Determine the (x, y) coordinate at the center of the cell enclosing the given text.  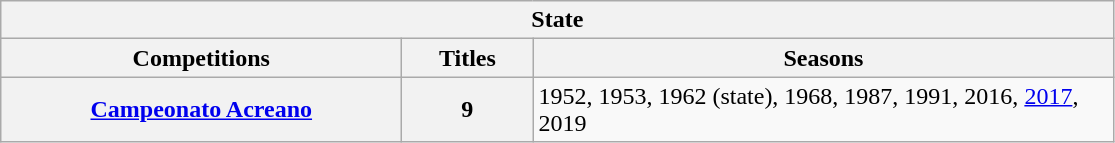
1952, 1953, 1962 (state), 1968, 1987, 1991, 2016, 2017, 2019 (824, 110)
Campeonato Acreano (202, 110)
9 (468, 110)
Seasons (824, 58)
State (558, 20)
Titles (468, 58)
Competitions (202, 58)
